For the text-containing cell, return its midpoint in [x, y] coordinate format. 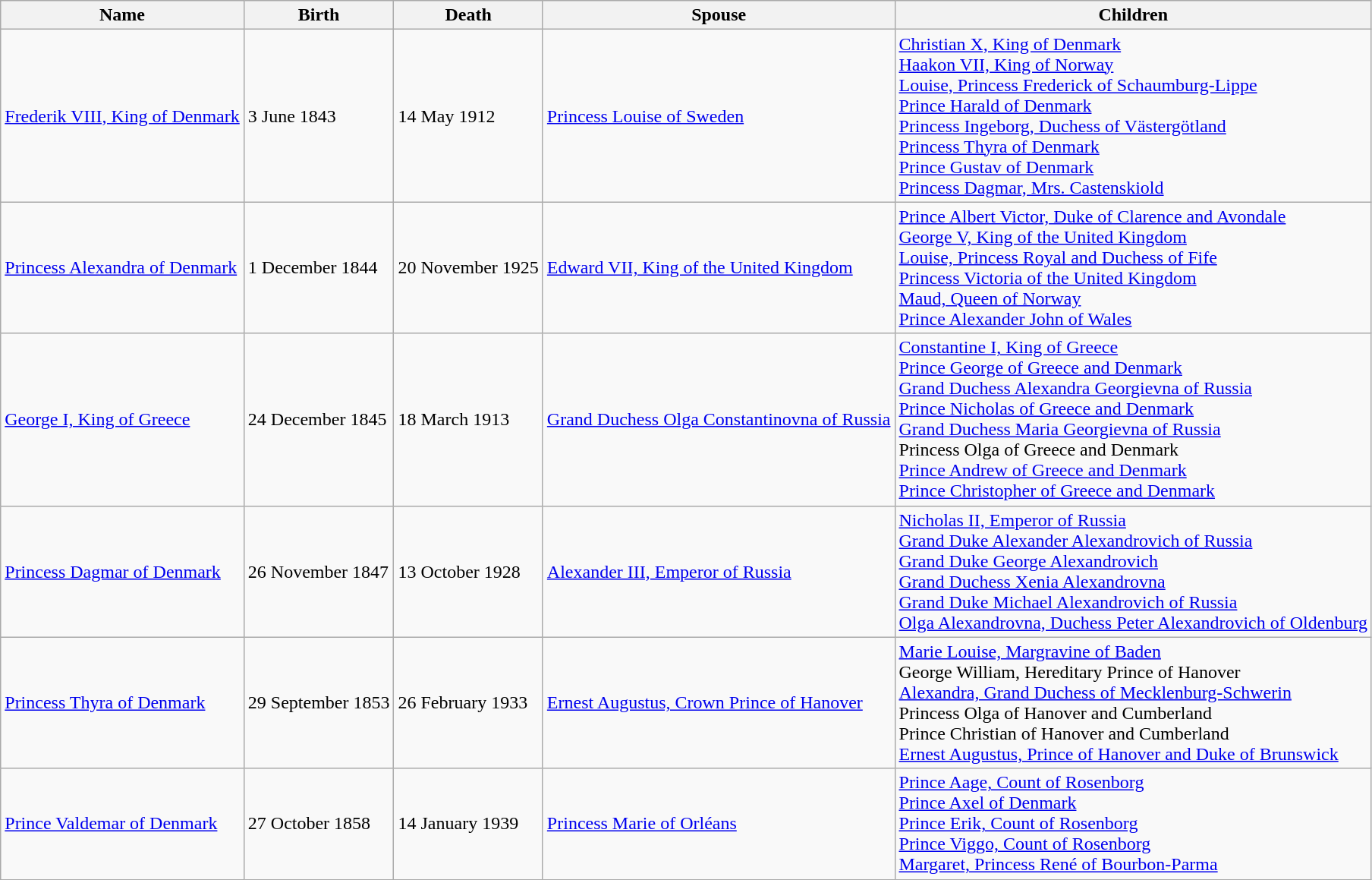
Grand Duchess Olga Constantinovna of Russia [719, 419]
24 December 1845 [319, 419]
Death [468, 15]
3 June 1843 [319, 115]
Princess Thyra of Denmark [123, 703]
Princess Dagmar of Denmark [123, 571]
1 December 1844 [319, 267]
Alexander III, Emperor of Russia [719, 571]
14 January 1939 [468, 824]
Princess Marie of Orléans [719, 824]
Prince Valdemar of Denmark [123, 824]
29 September 1853 [319, 703]
14 May 1912 [468, 115]
26 November 1847 [319, 571]
Spouse [719, 15]
Name [123, 15]
Frederik VIII, King of Denmark [123, 115]
13 October 1928 [468, 571]
Princess Louise of Sweden [719, 115]
Edward VII, King of the United Kingdom [719, 267]
Ernest Augustus, Crown Prince of Hanover [719, 703]
Children [1133, 15]
Birth [319, 15]
20 November 1925 [468, 267]
George I, King of Greece [123, 419]
Princess Alexandra of Denmark [123, 267]
18 March 1913 [468, 419]
27 October 1858 [319, 824]
26 February 1933 [468, 703]
